Determine the [X, Y] coordinate at the center of the cell enclosing the given text.  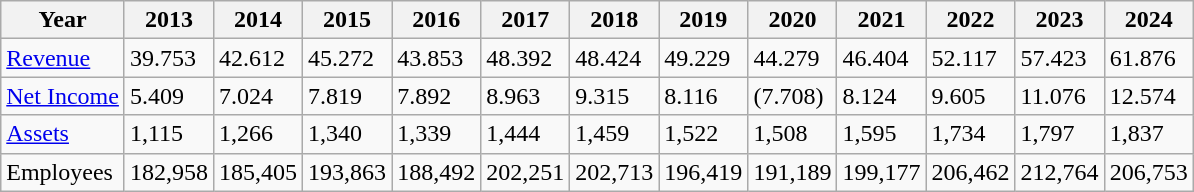
Net Income [63, 96]
1,459 [614, 134]
1,340 [348, 134]
11.076 [1060, 96]
191,189 [792, 172]
2015 [348, 20]
202,713 [614, 172]
Revenue [63, 58]
2022 [970, 20]
2024 [1148, 20]
44.279 [792, 58]
Year [63, 20]
2018 [614, 20]
46.404 [882, 58]
7.892 [436, 96]
Employees [63, 172]
196,419 [704, 172]
43.853 [436, 58]
Assets [63, 134]
1,837 [1148, 134]
1,522 [704, 134]
52.117 [970, 58]
2016 [436, 20]
12.574 [1148, 96]
202,251 [526, 172]
48.424 [614, 58]
2020 [792, 20]
(7.708) [792, 96]
212,764 [1060, 172]
185,405 [258, 172]
42.612 [258, 58]
182,958 [168, 172]
2013 [168, 20]
8.116 [704, 96]
193,863 [348, 172]
1,595 [882, 134]
7.819 [348, 96]
9.315 [614, 96]
2021 [882, 20]
9.605 [970, 96]
1,444 [526, 134]
7.024 [258, 96]
2019 [704, 20]
1,266 [258, 134]
8.963 [526, 96]
5.409 [168, 96]
48.392 [526, 58]
57.423 [1060, 58]
199,177 [882, 172]
61.876 [1148, 58]
49.229 [704, 58]
1,115 [168, 134]
206,753 [1148, 172]
2023 [1060, 20]
8.124 [882, 96]
206,462 [970, 172]
1,734 [970, 134]
45.272 [348, 58]
2014 [258, 20]
2017 [526, 20]
1,508 [792, 134]
188,492 [436, 172]
39.753 [168, 58]
1,339 [436, 134]
1,797 [1060, 134]
